Provide the (x, y) coordinate of the cell's center where the given text is located.  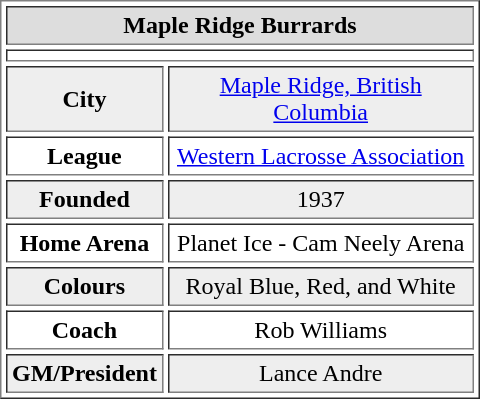
GM/President (84, 374)
Colours (84, 286)
Royal Blue, Red, and White (320, 286)
Planet Ice - Cam Neely Arena (320, 244)
1937 (320, 200)
City (84, 99)
Coach (84, 330)
Maple Ridge Burrards (240, 26)
Western Lacrosse Association (320, 156)
League (84, 156)
Rob Williams (320, 330)
Lance Andre (320, 374)
Founded (84, 200)
Home Arena (84, 244)
Maple Ridge, British Columbia (320, 99)
